Output the [X, Y] coordinate of the center of the cell containing the given text.  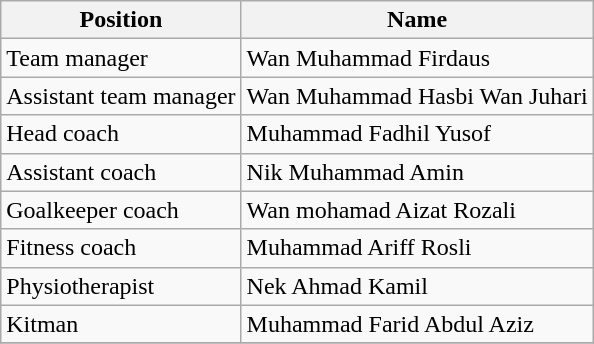
Assistant team manager [121, 96]
Goalkeeper coach [121, 210]
Physiotherapist [121, 286]
Wan Muhammad Hasbi Wan Juhari [417, 96]
Muhammad Farid Abdul Aziz [417, 324]
Nik Muhammad Amin [417, 172]
Position [121, 20]
Wan mohamad Aizat Rozali [417, 210]
Muhammad Ariff Rosli [417, 248]
Muhammad Fadhil Yusof [417, 134]
Fitness coach [121, 248]
Name [417, 20]
Head coach [121, 134]
Team manager [121, 58]
Assistant coach [121, 172]
Wan Muhammad Firdaus [417, 58]
Kitman [121, 324]
Nek Ahmad Kamil [417, 286]
